Scan for the cell matching the given text and deliver its (X, Y) coordinate at center. 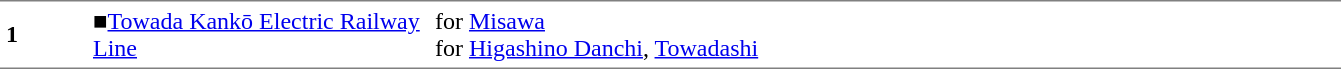
for Misawafor Higashino Danchi, Towadashi (885, 34)
■Towada Kankō Electric Railway Line (258, 34)
1 (44, 34)
